Return the (X, Y) coordinate for the center point of the cell that contains the specified text.  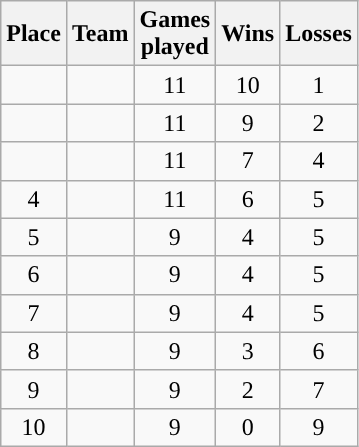
3 (248, 351)
0 (248, 427)
8 (34, 351)
Wins (248, 34)
Team (100, 34)
Place (34, 34)
1 (319, 85)
Gamesplayed (175, 34)
Losses (319, 34)
